Capture the cell that displays the provided text and extract its (x, y) central coordinate. 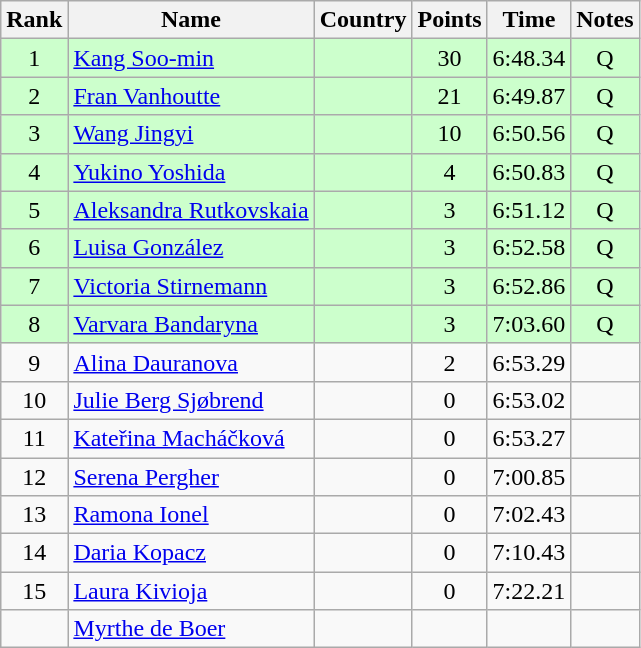
15 (34, 591)
Fran Vanhoutte (191, 96)
Notes (605, 20)
Kateřina Macháčková (191, 438)
6:52.58 (529, 248)
Aleksandra Rutkovskaia (191, 210)
Serena Pergher (191, 477)
30 (450, 58)
Myrthe de Boer (191, 629)
Ramona Ionel (191, 515)
6 (34, 248)
Name (191, 20)
Daria Kopacz (191, 553)
Laura Kivioja (191, 591)
Rank (34, 20)
1 (34, 58)
Alina Dauranova (191, 362)
Victoria Stirnemann (191, 286)
6:49.87 (529, 96)
7:10.43 (529, 553)
Varvara Bandaryna (191, 324)
6:53.27 (529, 438)
7:03.60 (529, 324)
6:51.12 (529, 210)
6:53.02 (529, 400)
7:00.85 (529, 477)
7 (34, 286)
6:50.83 (529, 172)
7:02.43 (529, 515)
Time (529, 20)
21 (450, 96)
11 (34, 438)
12 (34, 477)
14 (34, 553)
5 (34, 210)
6:50.56 (529, 134)
6:53.29 (529, 362)
6:52.86 (529, 286)
Wang Jingyi (191, 134)
Country (363, 20)
7:22.21 (529, 591)
9 (34, 362)
Points (450, 20)
6:48.34 (529, 58)
Kang Soo-min (191, 58)
13 (34, 515)
8 (34, 324)
Julie Berg Sjøbrend (191, 400)
Yukino Yoshida (191, 172)
Luisa González (191, 248)
